From the cell containing the given text, extract its center point as (x, y) coordinate. 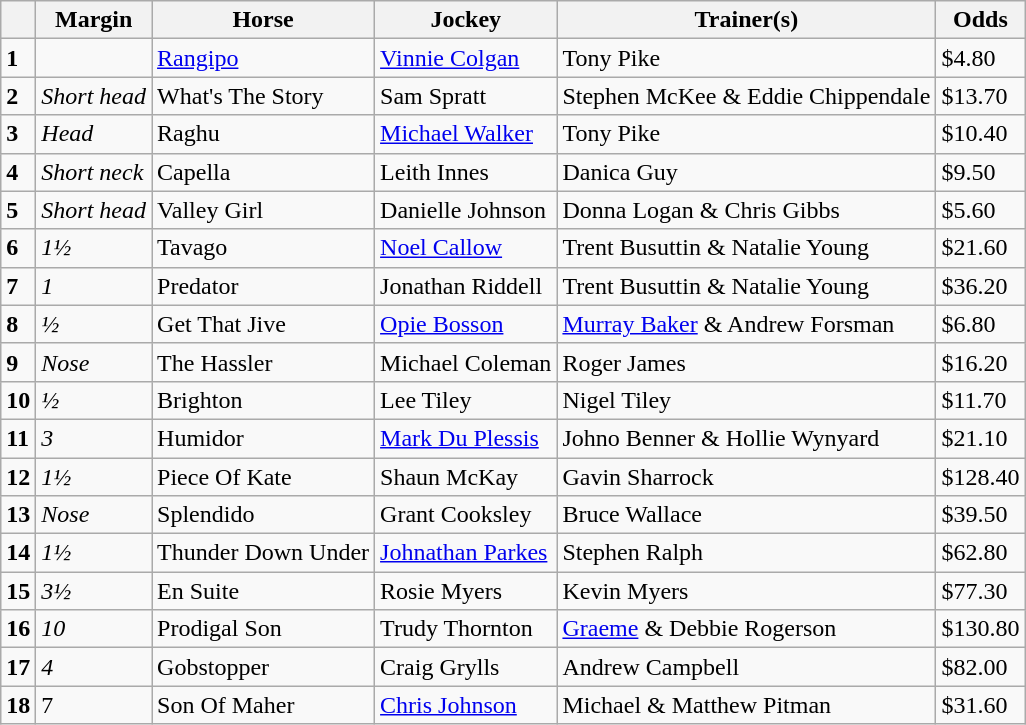
Michael Coleman (466, 362)
13 (18, 515)
$36.20 (980, 286)
Nigel Tiley (746, 400)
Tavago (264, 248)
The Hassler (264, 362)
Stephen Ralph (746, 553)
Michael Walker (466, 134)
What's The Story (264, 96)
Predator (264, 286)
$16.20 (980, 362)
Murray Baker & Andrew Forsman (746, 324)
Leith Innes (466, 172)
16 (18, 629)
Rosie Myers (466, 591)
$21.10 (980, 438)
Andrew Campbell (746, 667)
Humidor (264, 438)
Donna Logan & Chris Gibbs (746, 210)
$5.60 (980, 210)
12 (18, 477)
Kevin Myers (746, 591)
17 (18, 667)
$128.40 (980, 477)
Craig Grylls (466, 667)
15 (18, 591)
En Suite (264, 591)
9 (18, 362)
$10.40 (980, 134)
Raghu (264, 134)
Short neck (94, 172)
Johnathan Parkes (466, 553)
Valley Girl (264, 210)
Chris Johnson (466, 705)
$11.70 (980, 400)
Sam Spratt (466, 96)
Gavin Sharrock (746, 477)
Lee Tiley (466, 400)
2 (18, 96)
Opie Bosson (466, 324)
$82.00 (980, 667)
Gobstopper (264, 667)
Jockey (466, 20)
Vinnie Colgan (466, 58)
Prodigal Son (264, 629)
Noel Callow (466, 248)
Shaun McKay (466, 477)
$9.50 (980, 172)
5 (18, 210)
Stephen McKee & Eddie Chippendale (746, 96)
Johno Benner & Hollie Wynyard (746, 438)
Brighton (264, 400)
Splendido (264, 515)
Trainer(s) (746, 20)
14 (18, 553)
8 (18, 324)
Jonathan Riddell (466, 286)
Grant Cooksley (466, 515)
Trudy Thornton (466, 629)
Odds (980, 20)
Capella (264, 172)
Danica Guy (746, 172)
Thunder Down Under (264, 553)
$4.80 (980, 58)
Michael & Matthew Pitman (746, 705)
$39.50 (980, 515)
$130.80 (980, 629)
18 (18, 705)
$6.80 (980, 324)
Danielle Johnson (466, 210)
Horse (264, 20)
Roger James (746, 362)
$21.60 (980, 248)
$31.60 (980, 705)
6 (18, 248)
$13.70 (980, 96)
Mark Du Plessis (466, 438)
Head (94, 134)
Rangipo (264, 58)
$62.80 (980, 553)
3½ (94, 591)
11 (18, 438)
Son Of Maher (264, 705)
$77.30 (980, 591)
Graeme & Debbie Rogerson (746, 629)
Bruce Wallace (746, 515)
Piece Of Kate (264, 477)
Margin (94, 20)
Get That Jive (264, 324)
